Output the [x, y] coordinate of the center of the cell containing the given text.  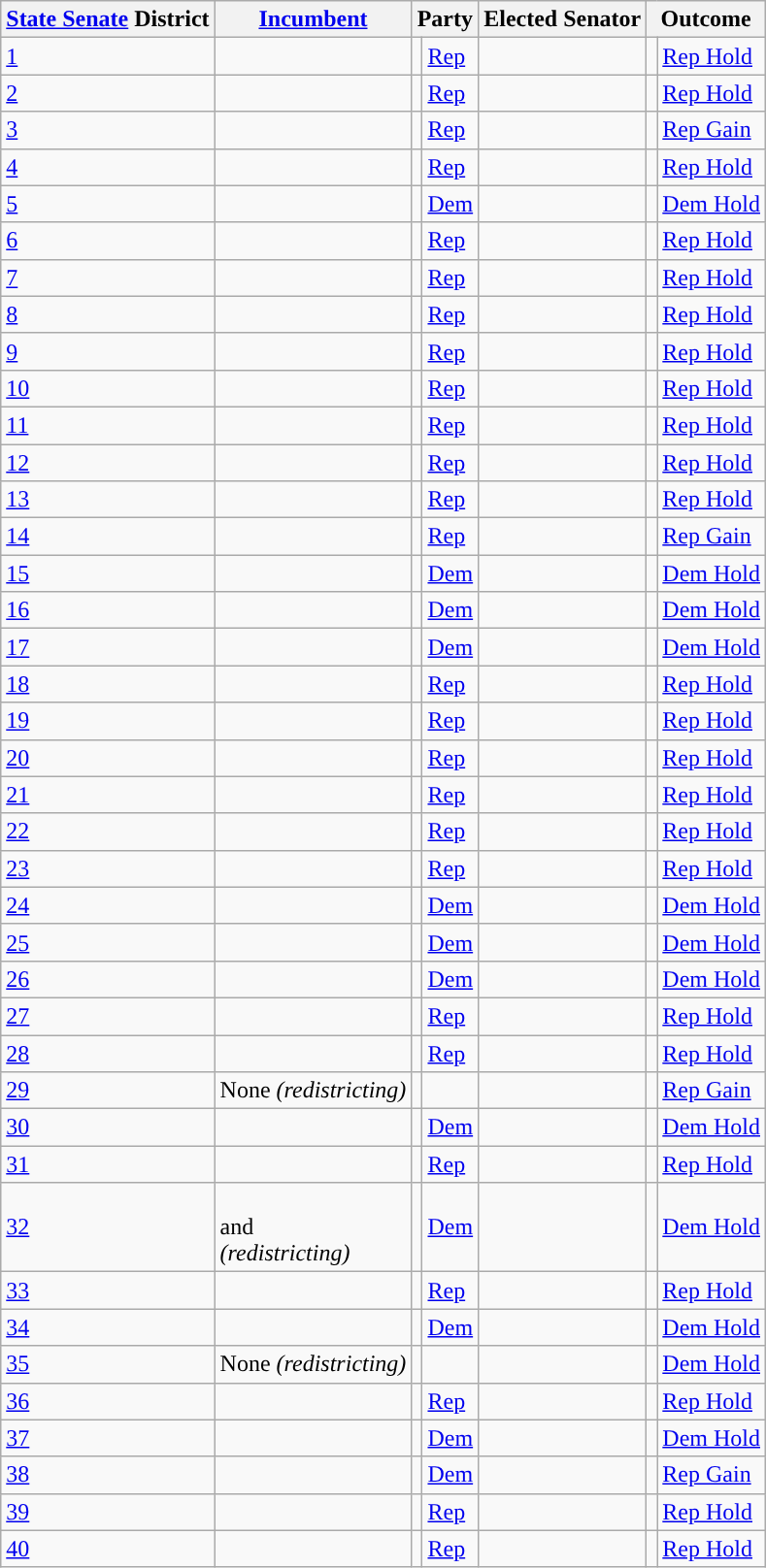
24 [108, 905]
38 [108, 1475]
29 [108, 1091]
Incumbent [313, 19]
28 [108, 1053]
30 [108, 1127]
13 [108, 500]
39 [108, 1512]
14 [108, 537]
7 [108, 278]
26 [108, 979]
1 [108, 56]
and (redistricting) [313, 1227]
40 [108, 1549]
32 [108, 1227]
36 [108, 1401]
15 [108, 573]
State Senate District [108, 19]
22 [108, 832]
10 [108, 388]
Outcome [707, 19]
25 [108, 942]
31 [108, 1164]
23 [108, 868]
8 [108, 314]
37 [108, 1438]
21 [108, 795]
3 [108, 130]
Elected Senator [563, 19]
Party [445, 19]
11 [108, 425]
27 [108, 1016]
17 [108, 647]
35 [108, 1364]
12 [108, 463]
5 [108, 204]
19 [108, 721]
18 [108, 684]
2 [108, 93]
34 [108, 1327]
4 [108, 167]
16 [108, 610]
6 [108, 241]
33 [108, 1290]
20 [108, 758]
9 [108, 351]
